Find where the given text appears and provide that cell's center as (x, y) coordinate. 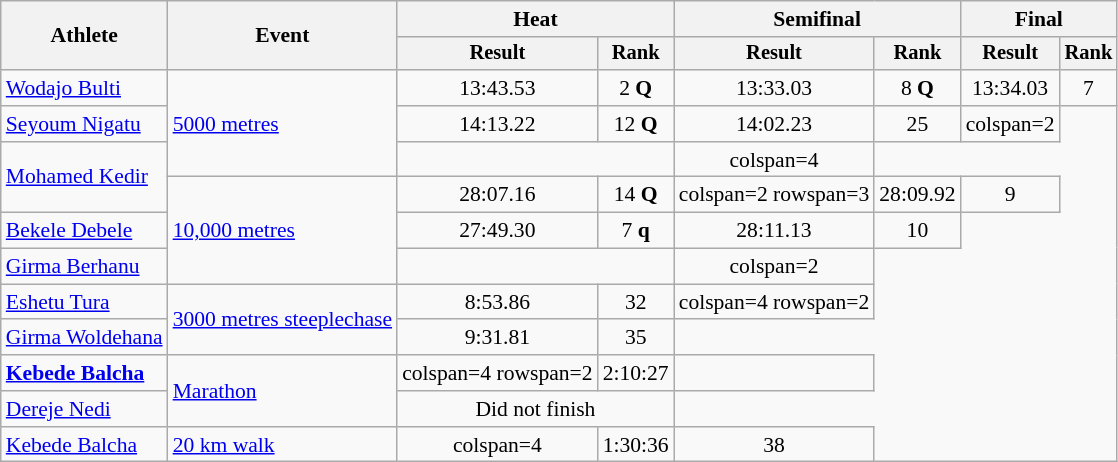
13:43.53 (498, 88)
Final (1040, 19)
Event (283, 36)
Marathon (283, 390)
14:13.22 (498, 124)
Did not finish (536, 409)
12 Q (636, 124)
2 Q (636, 88)
Heat (536, 19)
Wodajo Bulti (84, 88)
Seyoum Nigatu (84, 124)
Bekele Debele (84, 231)
8 Q (917, 88)
28:07.16 (498, 195)
35 (636, 338)
13:33.03 (774, 88)
Kebede Balcha (84, 373)
Mohamed Kedir (84, 178)
13:34.03 (1010, 88)
28:09.92 (917, 195)
14 Q (636, 195)
32 (636, 302)
10,000 metres (283, 230)
Semifinal (818, 19)
colspan=2 rowspan=3 (774, 195)
7 (1089, 88)
9:31.81 (498, 338)
7 q (636, 231)
2:10:27 (636, 373)
colspan=4 (774, 160)
Girma Woldehana (84, 338)
25 (917, 124)
Athlete (84, 36)
9 (1010, 195)
Eshetu Tura (84, 302)
10 (917, 231)
5000 metres (283, 124)
28:11.13 (774, 231)
3000 metres steeplechase (283, 320)
8:53.86 (498, 302)
27:49.30 (498, 231)
Dereje Nedi (84, 409)
14:02.23 (774, 124)
Girma Berhanu (84, 267)
